From the cell containing the given text, extract its center point as [X, Y] coordinate. 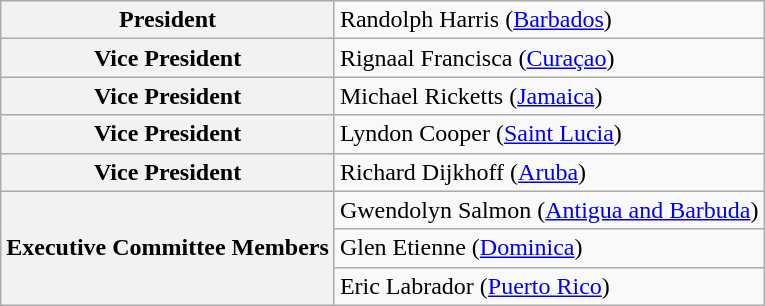
Executive Committee Members [168, 248]
Gwendolyn Salmon (Antigua and Barbuda) [549, 210]
Randolph Harris (Barbados) [549, 20]
Michael Ricketts (Jamaica) [549, 96]
Lyndon Cooper (Saint Lucia) [549, 134]
Eric Labrador (Puerto Rico) [549, 286]
President [168, 20]
Rignaal Francisca (Curaçao) [549, 58]
Richard Dijkhoff (Aruba) [549, 172]
Glen Etienne (Dominica) [549, 248]
